For the text-containing cell, return its midpoint in [x, y] coordinate format. 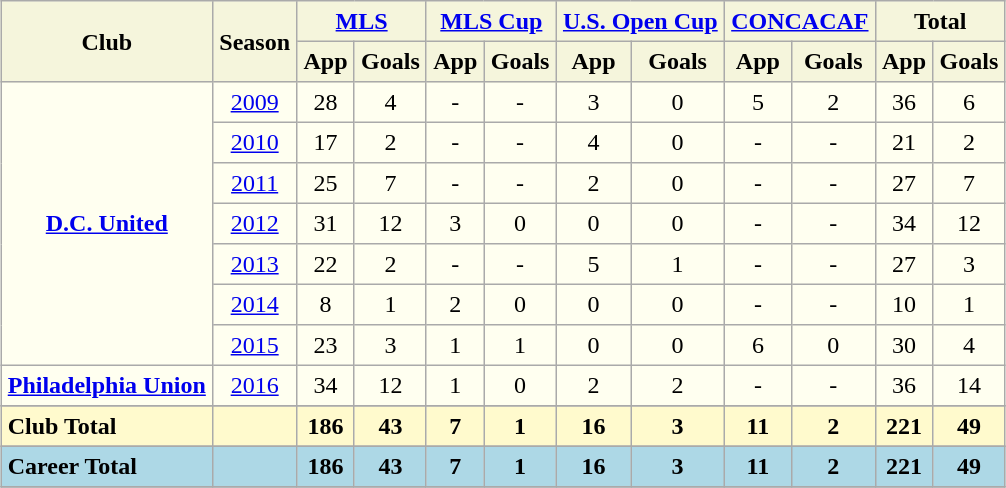
25 [326, 183]
U.S. Open Cup [640, 21]
2015 [255, 345]
28 [326, 102]
2016 [255, 385]
23 [326, 345]
Season [255, 42]
2011 [255, 183]
8 [326, 304]
Club [107, 42]
2012 [255, 223]
22 [326, 264]
2010 [255, 142]
MLS Cup [491, 21]
17 [326, 142]
21 [904, 142]
30 [904, 345]
2013 [255, 264]
2009 [255, 102]
Club Total [107, 426]
31 [326, 223]
14 [969, 385]
D.C. United [107, 224]
Philadelphia Union [107, 385]
2014 [255, 304]
MLS [362, 21]
10 [904, 304]
Career Total [107, 466]
CONCACAF [800, 21]
Total [940, 21]
